Output the (x, y) coordinate of the center of the cell containing the given text.  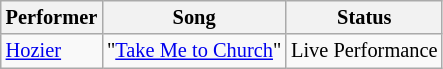
"Take Me to Church" (194, 51)
Live Performance (364, 51)
Song (194, 17)
Status (364, 17)
Hozier (52, 51)
Performer (52, 17)
